Locate the cell with the specified text and output its [x, y] center coordinate. 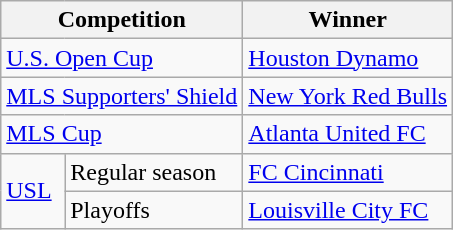
FC Cincinnati [348, 172]
Atlanta United FC [348, 134]
Competition [122, 20]
MLS Cup [122, 134]
Louisville City FC [348, 210]
MLS Supporters' Shield [122, 96]
Regular season [154, 172]
Winner [348, 20]
Houston Dynamo [348, 58]
Playoffs [154, 210]
New York Red Bulls [348, 96]
USL [33, 191]
U.S. Open Cup [122, 58]
